Return (X, Y) of the center of cell containing provided text 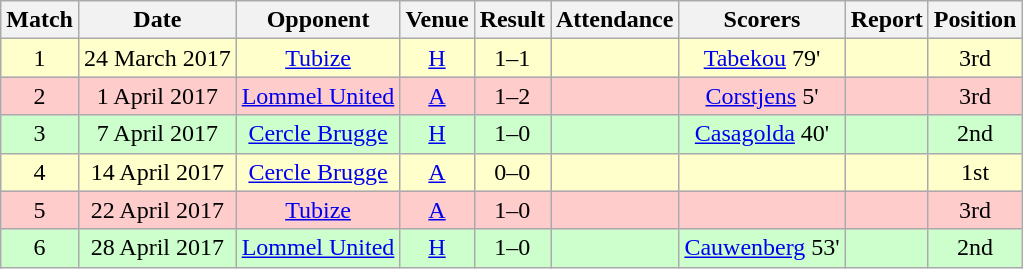
14 April 2017 (157, 172)
1st (975, 172)
1–2 (512, 96)
Corstjens 5' (762, 96)
24 March 2017 (157, 58)
Result (512, 20)
Casagolda 40' (762, 134)
Match (40, 20)
7 April 2017 (157, 134)
Scorers (762, 20)
6 (40, 248)
Attendance (614, 20)
28 April 2017 (157, 248)
2 (40, 96)
Cauwenberg 53' (762, 248)
4 (40, 172)
Report (886, 20)
Date (157, 20)
Position (975, 20)
Venue (437, 20)
1 (40, 58)
1 April 2017 (157, 96)
Tabekou 79' (762, 58)
3 (40, 134)
0–0 (512, 172)
1–1 (512, 58)
5 (40, 210)
Opponent (318, 20)
22 April 2017 (157, 210)
